Locate the cell with the specified text and output its (X, Y) center coordinate. 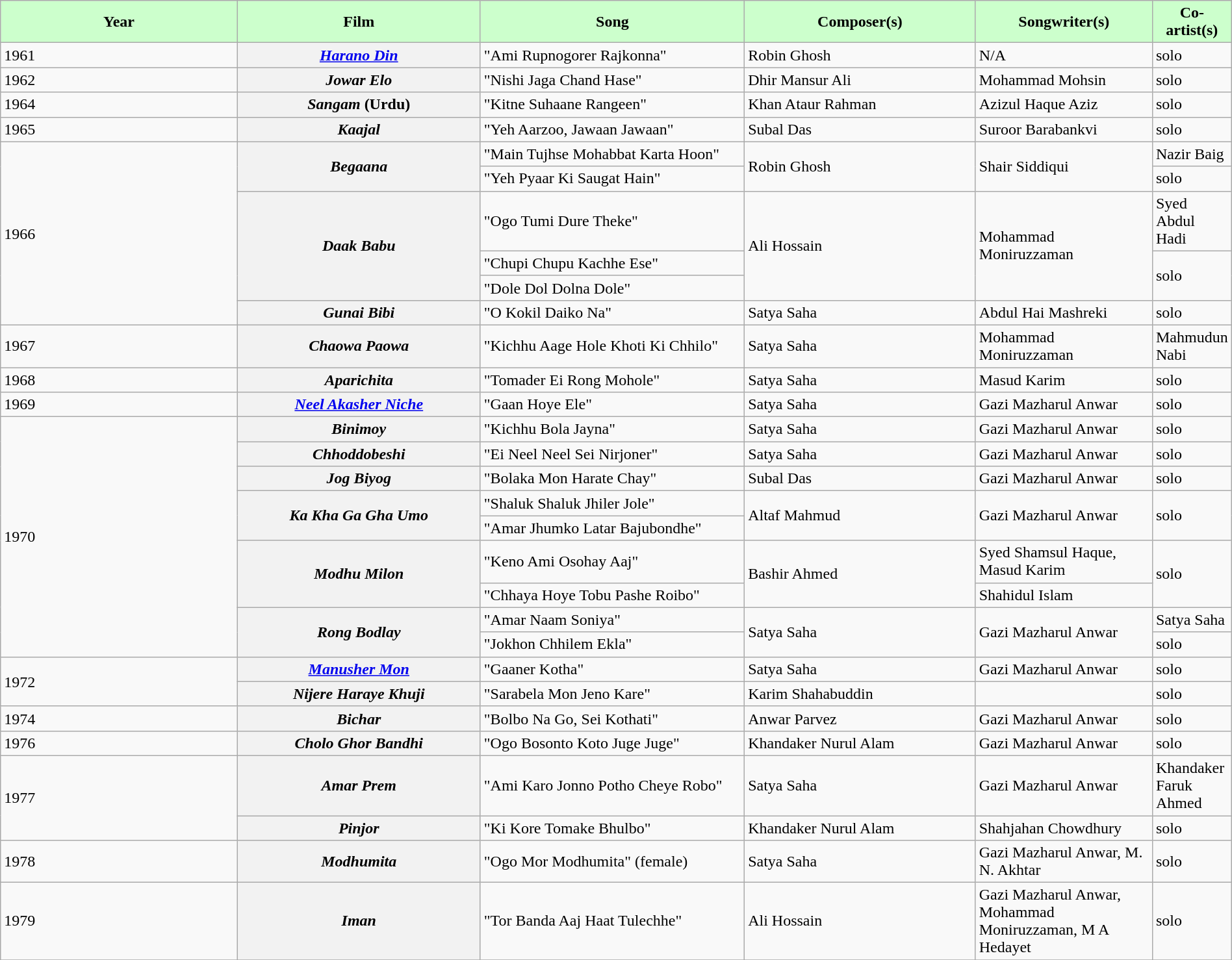
Syed Abdul Hadi (1192, 221)
1979 (120, 921)
1962 (120, 80)
"Tor Banda Aaj Haat Tulechhe" (612, 921)
1968 (120, 380)
"Chupi Chupu Kachhe Ese" (612, 263)
Shahidul Islam (1064, 595)
1978 (120, 861)
Masud Karim (1064, 380)
Anwar Parvez (860, 718)
Modhu Milon (359, 574)
Co-artist(s) (1192, 22)
Dhir Mansur Ali (860, 80)
Khan Ataur Rahman (860, 105)
1974 (120, 718)
"Ki Kore Tomake Bhulbo" (612, 828)
1965 (120, 129)
Gazi Mazharul Anwar, M. N. Akhtar (1064, 861)
"Shaluk Shaluk Jhiler Jole" (612, 503)
Aparichita (359, 380)
"Nishi Jaga Chand Hase" (612, 80)
"Gaaner Kotha" (612, 669)
"Ogo Mor Modhumita" (female) (612, 861)
Mohammad Mohsin (1064, 80)
"Main Tujhse Mohabbat Karta Hoon" (612, 154)
Pinjor (359, 828)
"Amar Naam Soniya" (612, 620)
Nazir Baig (1192, 154)
Jowar Elo (359, 80)
Daak Babu (359, 246)
"Dole Dol Dolna Dole" (612, 288)
"Yeh Pyaar Ki Saugat Hain" (612, 179)
Altaf Mahmud (860, 516)
Ka Kha Ga Gha Umo (359, 516)
"Gaan Hoye Ele" (612, 405)
Gazi Mazharul Anwar, Mohammad Moniruzzaman, M A Hedayet (1064, 921)
1977 (120, 798)
"Kitne Suhaane Rangeen" (612, 105)
Syed Shamsul Haque, Masud Karim (1064, 561)
1964 (120, 105)
"Ogo Bosonto Koto Juge Juge" (612, 743)
Azizul Haque Aziz (1064, 105)
"Ami Rupnogorer Rajkonna" (612, 55)
1970 (120, 537)
Song (612, 22)
Composer(s) (860, 22)
Neel Akasher Niche (359, 405)
"Ami Karo Jonno Potho Cheye Robo" (612, 785)
1961 (120, 55)
1966 (120, 233)
Year (120, 22)
"Kichhu Bola Jayna" (612, 429)
"Kichhu Aage Hole Khoti Ki Chhilo" (612, 346)
Gunai Bibi (359, 312)
Shahjahan Chowdhury (1064, 828)
1967 (120, 346)
Amar Prem (359, 785)
"Amar Jhumko Latar Bajubondhe" (612, 528)
Bichar (359, 718)
"Jokhon Chhilem Ekla" (612, 644)
Iman (359, 921)
Film (359, 22)
Jog Biyog (359, 479)
Harano Din (359, 55)
Manusher Mon (359, 669)
Nijere Haraye Khuji (359, 694)
"O Kokil Daiko Na" (612, 312)
Binimoy (359, 429)
Suroor Barabankvi (1064, 129)
1972 (120, 681)
1976 (120, 743)
Modhumita (359, 861)
Mahmudun Nabi (1192, 346)
Begaana (359, 166)
"Ei Neel Neel Sei Nirjoner" (612, 454)
"Chhaya Hoye Tobu Pashe Roibo" (612, 595)
Karim Shahabuddin (860, 694)
"Yeh Aarzoo, Jawaan Jawaan" (612, 129)
"Tomader Ei Rong Mohole" (612, 380)
1969 (120, 405)
Kaajal (359, 129)
Chaowa Paowa (359, 346)
"Bolaka Mon Harate Chay" (612, 479)
"Ogo Tumi Dure Theke" (612, 221)
Sangam (Urdu) (359, 105)
Rong Bodlay (359, 632)
Shair Siddiqui (1064, 166)
Chhoddobeshi (359, 454)
"Keno Ami Osohay Aaj" (612, 561)
Bashir Ahmed (860, 574)
"Sarabela Mon Jeno Kare" (612, 694)
Abdul Hai Mashreki (1064, 312)
Songwriter(s) (1064, 22)
Khandaker Faruk Ahmed (1192, 785)
Cholo Ghor Bandhi (359, 743)
"Bolbo Na Go, Sei Kothati" (612, 718)
N/A (1064, 55)
